For the text-containing cell, return its midpoint in [x, y] coordinate format. 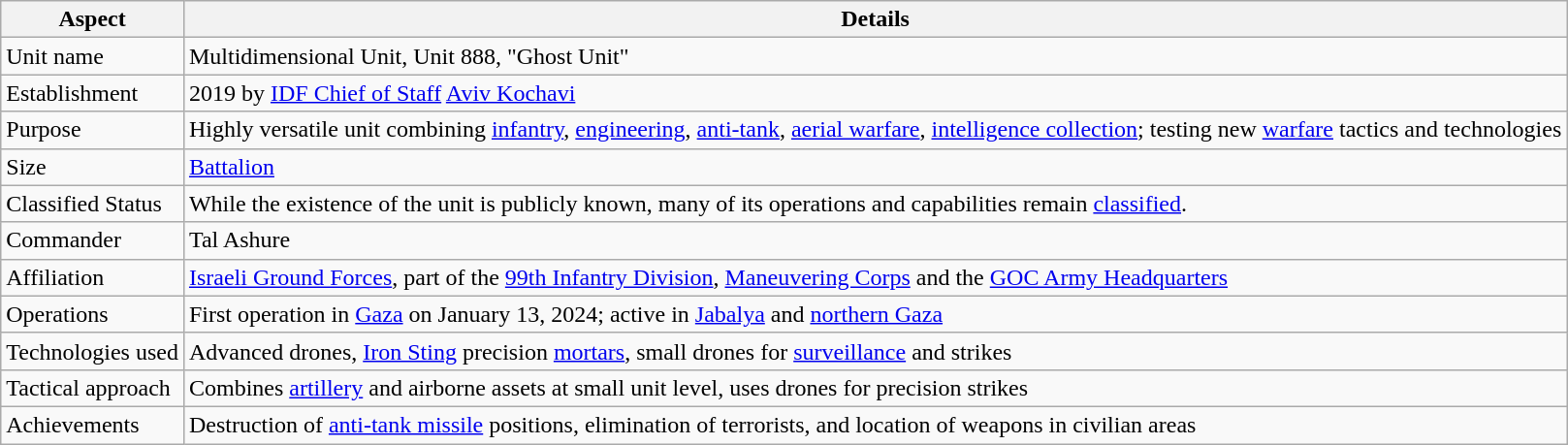
Operations [93, 314]
Israeli Ground Forces, part of the 99th Infantry Division, Maneuvering Corps and the GOC Army Headquarters [875, 277]
Classified Status [93, 204]
Technologies used [93, 351]
While the existence of the unit is publicly known, many of its operations and capabilities remain classified. [875, 204]
Commander [93, 240]
Multidimensional Unit, Unit 888, "Ghost Unit" [875, 56]
Destruction of anti-tank missile positions, elimination of terrorists, and location of weapons in civilian areas [875, 425]
Unit name [93, 56]
Affiliation [93, 277]
Achievements [93, 425]
Size [93, 167]
Combines artillery and airborne assets at small unit level, uses drones for precision strikes [875, 388]
Advanced drones, Iron Sting precision mortars, small drones for surveillance and strikes [875, 351]
Purpose [93, 130]
Battalion [875, 167]
Establishment [93, 93]
Aspect [93, 19]
Tactical approach [93, 388]
Tal Ashure [875, 240]
Details [875, 19]
First operation in Gaza on January 13, 2024; active in Jabalya and northern Gaza [875, 314]
2019 by IDF Chief of Staff Aviv Kochavi [875, 93]
